Identify which cell holds the provided text, then report its (x, y) central coordinate. 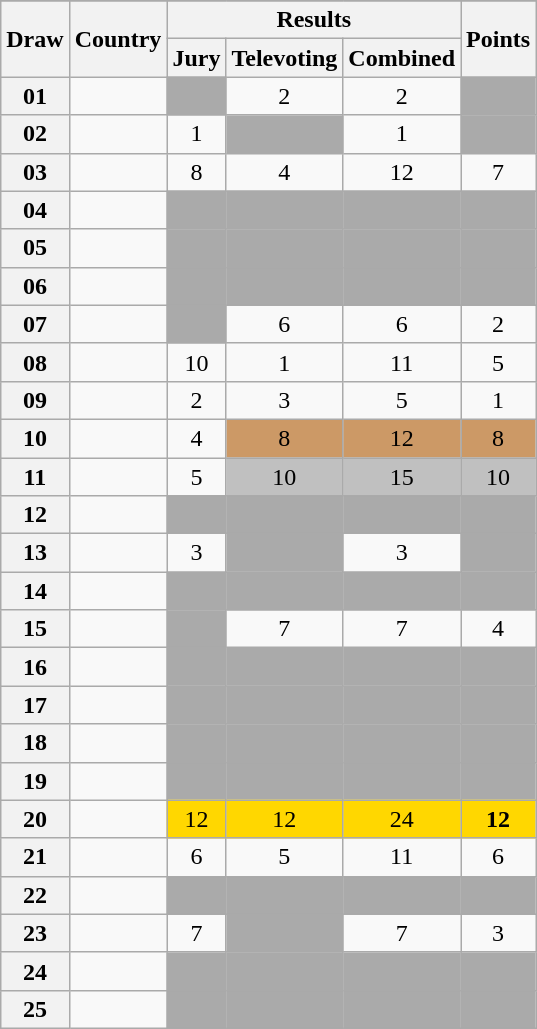
Televoting (284, 58)
21 (35, 857)
01 (35, 96)
05 (35, 248)
18 (35, 743)
Points (498, 39)
08 (35, 362)
25 (35, 1009)
14 (35, 591)
Jury (196, 58)
Draw (35, 39)
23 (35, 933)
20 (35, 819)
Country (118, 39)
22 (35, 895)
02 (35, 134)
17 (35, 705)
19 (35, 781)
16 (35, 667)
06 (35, 286)
03 (35, 172)
07 (35, 324)
Results (314, 20)
Combined (402, 58)
09 (35, 400)
04 (35, 210)
13 (35, 553)
